Return [x, y] of the center of cell containing provided text 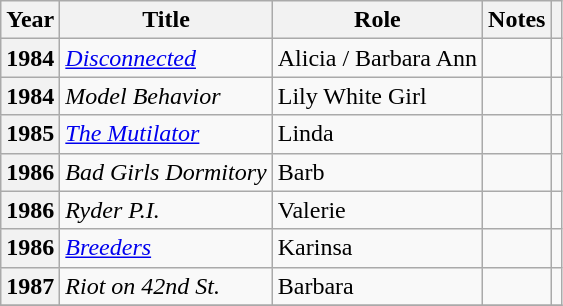
Disconnected [166, 58]
Bad Girls Dormitory [166, 172]
Lily White Girl [377, 96]
Valerie [377, 210]
The Mutilator [166, 134]
Ryder P.I. [166, 210]
Barb [377, 172]
Riot on 42nd St. [166, 286]
Breeders [166, 248]
Barbara [377, 286]
Year [30, 20]
Role [377, 20]
Model Behavior [166, 96]
1985 [30, 134]
Title [166, 20]
Karinsa [377, 248]
Alicia / Barbara Ann [377, 58]
Linda [377, 134]
1987 [30, 286]
Notes [517, 20]
